Return [X, Y] of the center of cell containing provided text 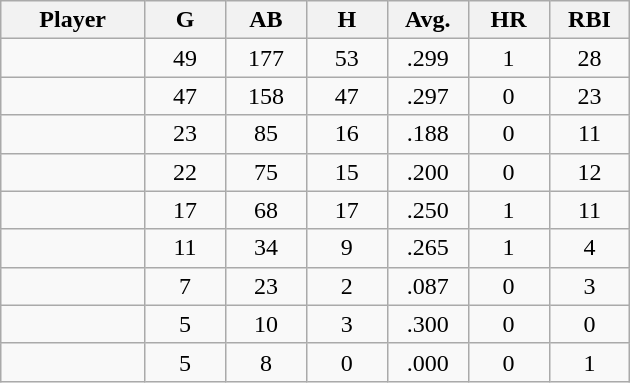
15 [346, 172]
49 [186, 58]
10 [266, 324]
.299 [428, 58]
Avg. [428, 20]
7 [186, 286]
.265 [428, 248]
8 [266, 362]
.297 [428, 96]
.250 [428, 210]
9 [346, 248]
177 [266, 58]
4 [590, 248]
68 [266, 210]
.188 [428, 134]
RBI [590, 20]
16 [346, 134]
53 [346, 58]
85 [266, 134]
12 [590, 172]
H [346, 20]
2 [346, 286]
.000 [428, 362]
G [186, 20]
.087 [428, 286]
75 [266, 172]
34 [266, 248]
28 [590, 58]
.200 [428, 172]
.300 [428, 324]
22 [186, 172]
Player [73, 20]
158 [266, 96]
HR [508, 20]
AB [266, 20]
